Output the [X, Y] coordinate of the center of the cell containing the given text.  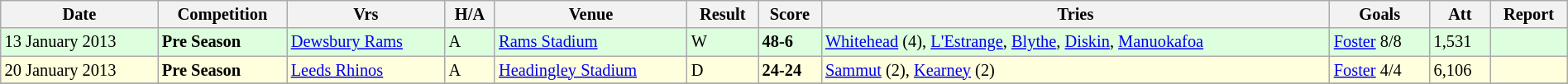
W [723, 42]
Venue [590, 14]
48-6 [790, 42]
Report [1528, 14]
H/A [470, 14]
1,531 [1460, 42]
Foster 4/4 [1379, 70]
Headingley Stadium [590, 70]
Tries [1075, 14]
Rams Stadium [590, 42]
20 January 2013 [79, 70]
D [723, 70]
Date [79, 14]
13 January 2013 [79, 42]
Result [723, 14]
Sammut (2), Kearney (2) [1075, 70]
Competition [222, 14]
Score [790, 14]
Whitehead (4), L'Estrange, Blythe, Diskin, Manuokafoa [1075, 42]
Vrs [366, 14]
Dewsbury Rams [366, 42]
Foster 8/8 [1379, 42]
Leeds Rhinos [366, 70]
24-24 [790, 70]
Goals [1379, 14]
Att [1460, 14]
6,106 [1460, 70]
